Search for the cell housing the specified text and yield its (x, y) center coordinate. 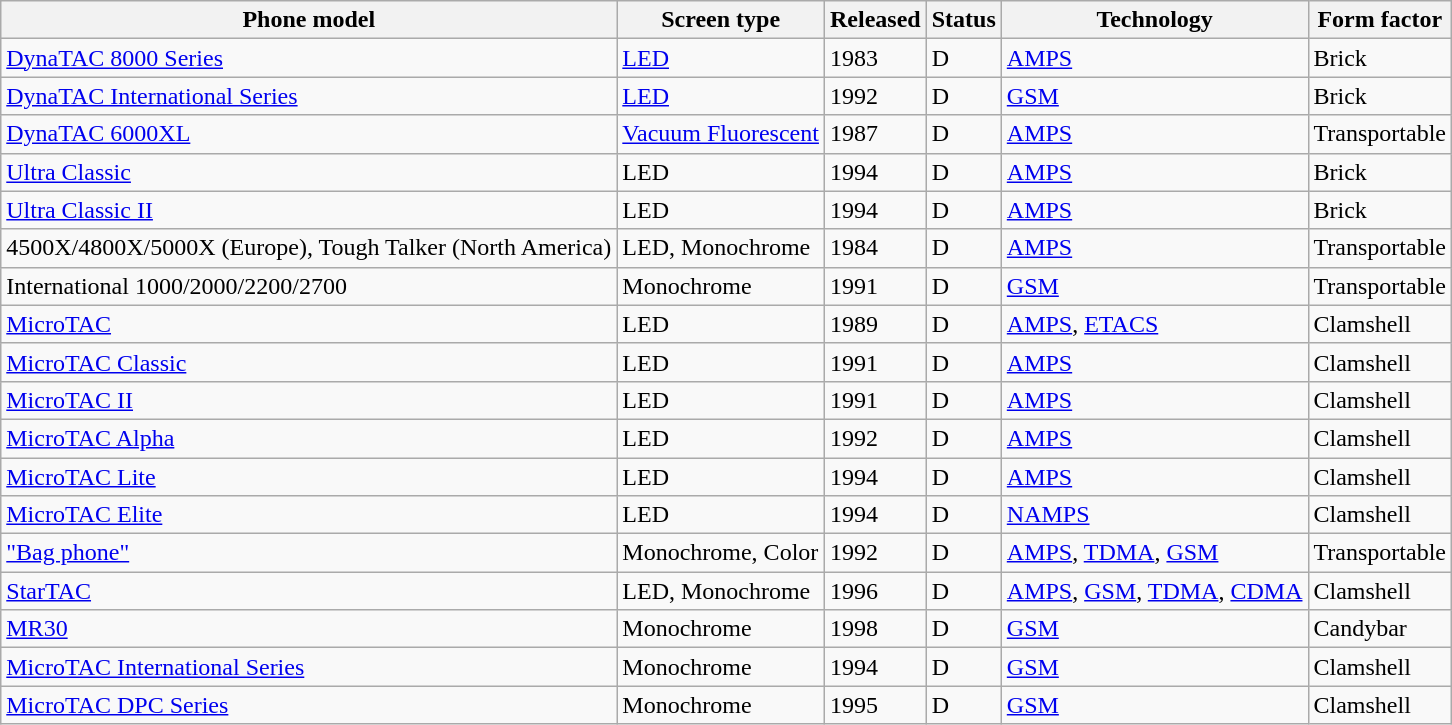
Released (875, 20)
"Bag phone" (309, 553)
1987 (875, 134)
Monochrome, Color (721, 553)
Ultra Classic (309, 172)
1995 (875, 705)
Candybar (1380, 629)
International 1000/2000/2200/2700 (309, 286)
Screen type (721, 20)
1996 (875, 591)
MicroTAC Alpha (309, 438)
1983 (875, 58)
DynaTAC 6000XL (309, 134)
DynaTAC 8000 Series (309, 58)
MicroTAC Elite (309, 515)
1989 (875, 324)
DynaTAC International Series (309, 96)
1984 (875, 248)
AMPS, TDMA, GSM (1154, 553)
StarTAC (309, 591)
MicroTAC Classic (309, 362)
MicroTAC II (309, 400)
AMPS, ETACS (1154, 324)
MicroTAC (309, 324)
MicroTAC International Series (309, 667)
AMPS, GSM, TDMA, CDMA (1154, 591)
Form factor (1380, 20)
NAMPS (1154, 515)
MR30 (309, 629)
1998 (875, 629)
Ultra Classic II (309, 210)
4500X/4800X/5000X (Europe), Tough Talker (North America) (309, 248)
Status (964, 20)
Phone model (309, 20)
Vacuum Fluorescent (721, 134)
MicroTAC DPC Series (309, 705)
Technology (1154, 20)
MicroTAC Lite (309, 477)
